Identify which cell holds the provided text, then report its (x, y) central coordinate. 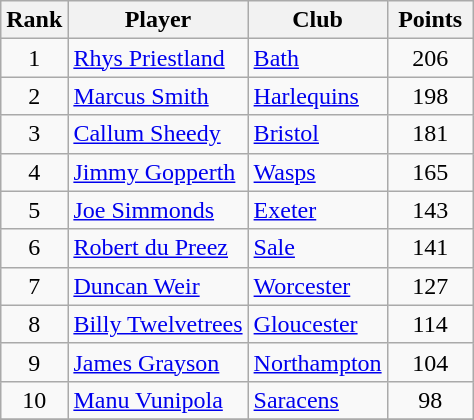
Harlequins (318, 96)
8 (34, 324)
6 (34, 248)
Exeter (318, 210)
114 (430, 324)
1 (34, 58)
98 (430, 400)
Worcester (318, 286)
Gloucester (318, 324)
Saracens (318, 400)
198 (430, 96)
Bath (318, 58)
Joe Simmonds (158, 210)
Player (158, 20)
206 (430, 58)
Points (430, 20)
4 (34, 172)
Wasps (318, 172)
Callum Sheedy (158, 134)
127 (430, 286)
143 (430, 210)
Jimmy Gopperth (158, 172)
Sale (318, 248)
104 (430, 362)
10 (34, 400)
Northampton (318, 362)
5 (34, 210)
7 (34, 286)
Marcus Smith (158, 96)
Robert du Preez (158, 248)
Manu Vunipola (158, 400)
Club (318, 20)
Bristol (318, 134)
165 (430, 172)
181 (430, 134)
9 (34, 362)
Billy Twelvetrees (158, 324)
141 (430, 248)
Rank (34, 20)
James Grayson (158, 362)
Duncan Weir (158, 286)
Rhys Priestland (158, 58)
2 (34, 96)
3 (34, 134)
